Locate the cell with the specified text and output its [X, Y] center coordinate. 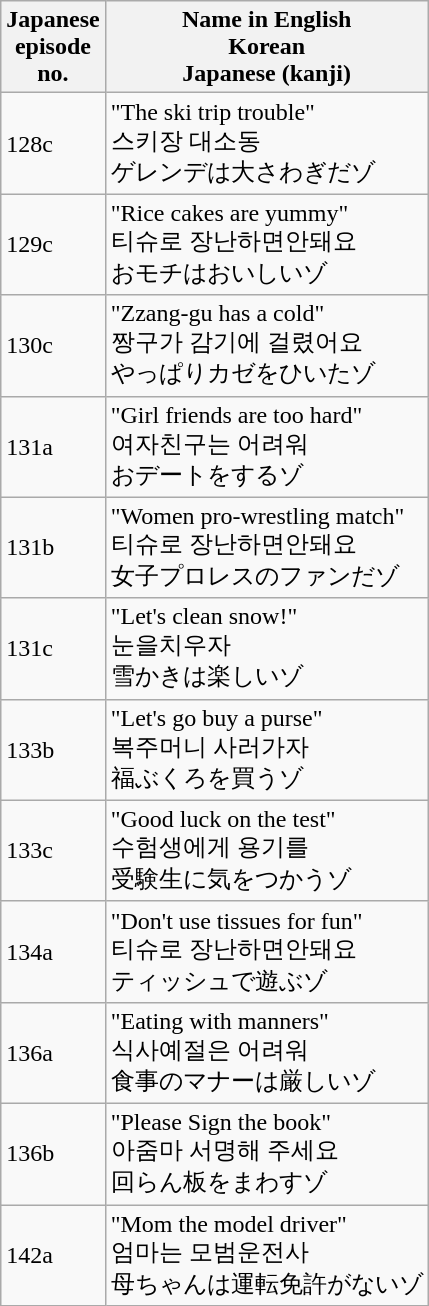
Japaneseepisodeno. [53, 47]
131c [53, 648]
"Eating with manners"식사예절은 어려워 食事のマナーは厳しいゾ [266, 1052]
"Zzang-gu has a cold"짱구가 감기에 걸렸어요 やっぱりカゼをひいたゾ [266, 346]
129c [53, 244]
"The ski trip trouble"스키장 대소동 ゲレンデは大さわぎだゾ [266, 144]
136a [53, 1052]
"Let's go buy a purse"복주머니 사러가자 福ぶくろを買うゾ [266, 750]
"Rice cakes are yummy"티슈로 장난하면안돼요 おモチはおいしいゾ [266, 244]
133b [53, 750]
"Girl friends are too hard"여자친구는 어려워 おデートをするゾ [266, 446]
"Let's clean snow!"눈을치우자 雪かきは楽しいゾ [266, 648]
130c [53, 346]
142a [53, 1254]
"Mom the model driver"엄마는 모범운전사 母ちゃんは運転免許がないゾ [266, 1254]
"Women pro-wrestling match"티슈로 장난하면안돼요 女子プロレスのファンだゾ [266, 548]
134a [53, 952]
"Good luck on the test"수험생에게 용기를 受験生に気をつかうゾ [266, 850]
131a [53, 446]
136b [53, 1154]
Name in EnglishKorean Japanese (kanji) [266, 47]
"Don't use tissues for fun"티슈로 장난하면안돼요 ティッシュで遊ぶゾ [266, 952]
"Please Sign the book"아줌마 서명해 주세요 回らん板をまわすゾ [266, 1154]
128c [53, 144]
131b [53, 548]
133c [53, 850]
